Locate the cell with the specified text and output its [x, y] center coordinate. 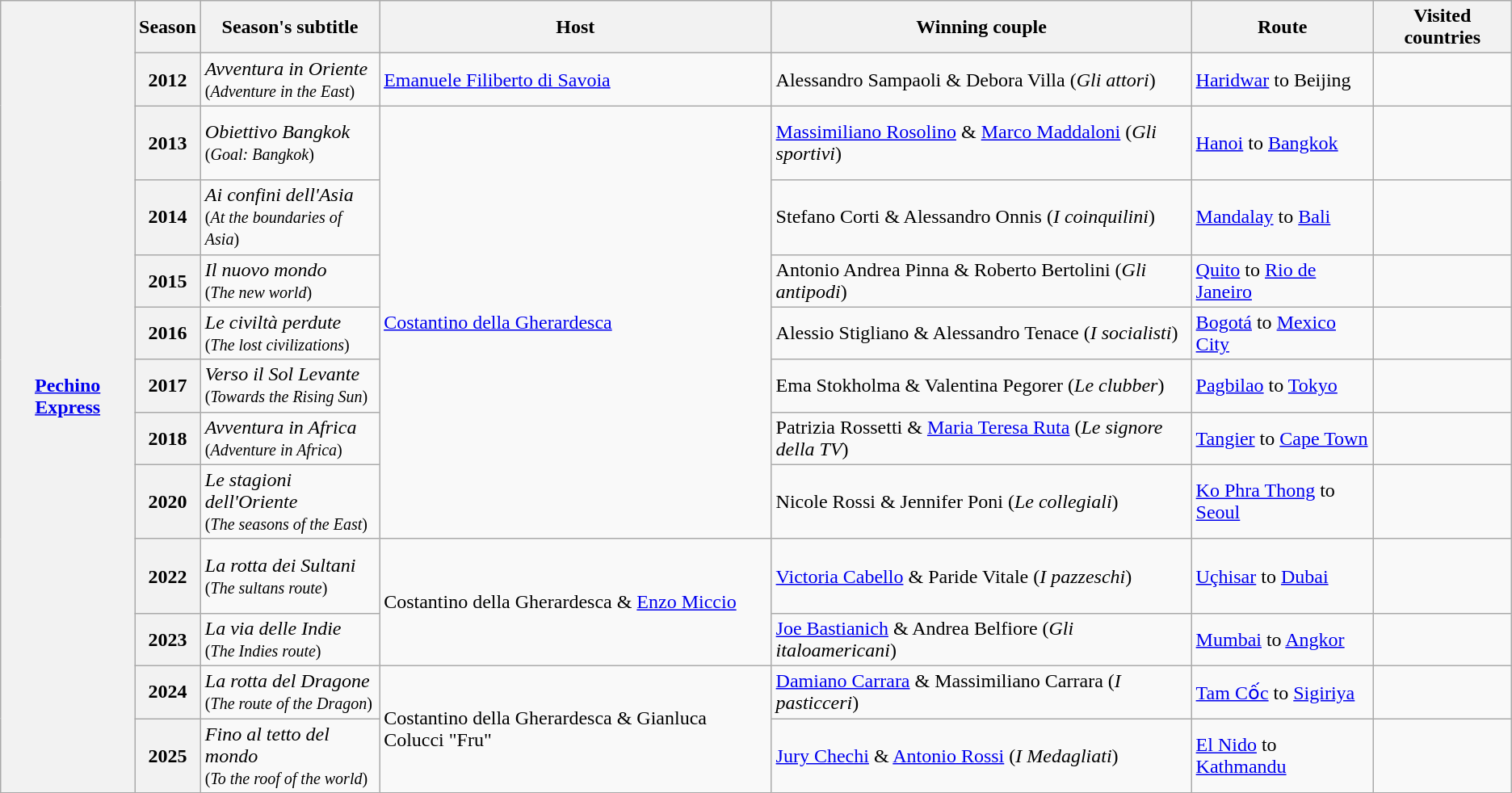
Costantino della Gherardesca & Enzo Miccio [575, 602]
2025 [168, 756]
Le stagioni dell'Oriente(The seasons of the East) [289, 501]
Season's subtitle [289, 27]
Tangier to Cape Town [1283, 438]
Ai confini dell'Asia(At the boundaries of Asia) [289, 217]
Ko Phra Thong to Seoul [1283, 501]
El Nido to Kathmandu [1283, 756]
Avventura in Africa(Adventure in Africa) [289, 438]
La via delle Indie(The Indies route) [289, 640]
2017 [168, 386]
2022 [168, 576]
Haridwar to Beijing [1283, 79]
Obiettivo Bangkok(Goal: Bangkok) [289, 143]
Host [575, 27]
2016 [168, 333]
2018 [168, 438]
Antonio Andrea Pinna & Roberto Bertolini (Gli antipodi) [981, 281]
Massimiliano Rosolino & Marco Maddaloni (Gli sportivi) [981, 143]
La rotta dei Sultani(The sultans route) [289, 576]
Ema Stokholma & Valentina Pegorer (Le clubber) [981, 386]
Season [168, 27]
Victoria Cabello & Paride Vitale (I pazzeschi) [981, 576]
Avventura in Oriente(Adventure in the East) [289, 79]
Le civiltà perdute(The lost civilizations) [289, 333]
Damiano Carrara & Massimiliano Carrara (I pasticceri) [981, 691]
Quito to Rio de Janeiro [1283, 281]
Pagbilao to Tokyo [1283, 386]
Bogotá to Mexico City [1283, 333]
Il nuovo mondo(The new world) [289, 281]
Route [1283, 27]
Winning couple [981, 27]
Visited countries [1443, 27]
2014 [168, 217]
Emanuele Filiberto di Savoia [575, 79]
2012 [168, 79]
2023 [168, 640]
Stefano Corti & Alessandro Onnis (I coinquilini) [981, 217]
Pechino Express [68, 397]
2013 [168, 143]
Verso il Sol Levante(Towards the Rising Sun) [289, 386]
Alessandro Sampaoli & Debora Villa (Gli attori) [981, 79]
La rotta del Dragone(The route of the Dragon) [289, 691]
Fino al tetto del mondo(To the roof of the world) [289, 756]
2024 [168, 691]
Hanoi to Bangkok [1283, 143]
Mandalay to Bali [1283, 217]
Costantino della Gherardesca & Gianluca Colucci "Fru" [575, 728]
Joe Bastianich & Andrea Belfiore (Gli italoamericani) [981, 640]
Uçhisar to Dubai [1283, 576]
2020 [168, 501]
2015 [168, 281]
Nicole Rossi & Jennifer Poni (Le collegiali) [981, 501]
Tam Cốc to Sigiriya [1283, 691]
Jury Chechi & Antonio Rossi (I Medagliati) [981, 756]
Alessio Stigliano & Alessandro Tenace (I socialisti) [981, 333]
Mumbai to Angkor [1283, 640]
Patrizia Rossetti & Maria Teresa Ruta (Le signore della TV) [981, 438]
Costantino della Gherardesca [575, 322]
